Detect which cell encompasses the target text, then output its [X, Y] center coordinate. 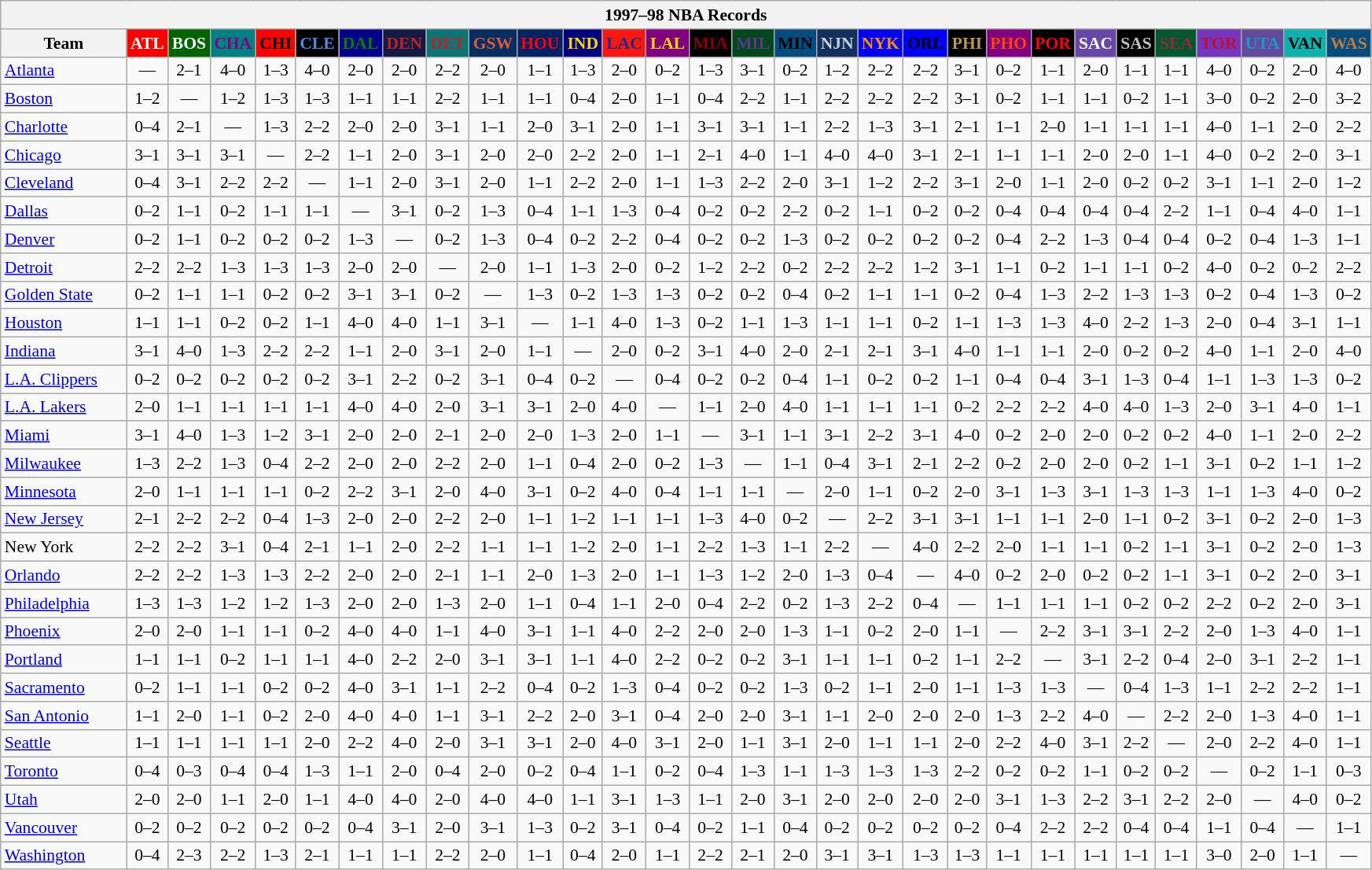
Cleveland [64, 183]
Atlanta [64, 71]
Charlotte [64, 127]
L.A. Clippers [64, 379]
Philadelphia [64, 603]
Sacramento [64, 688]
DAL [361, 43]
NJN [837, 43]
Chicago [64, 155]
UTA [1263, 43]
Team [64, 43]
Washington [64, 856]
SEA [1176, 43]
MIN [795, 43]
CLE [318, 43]
Detroit [64, 267]
POR [1053, 43]
NYK [881, 43]
DET [448, 43]
DEN [404, 43]
LAL [668, 43]
IND [583, 43]
TOR [1219, 43]
MIA [710, 43]
Orlando [64, 576]
Milwaukee [64, 463]
CHI [275, 43]
Portland [64, 660]
VAN [1305, 43]
Boston [64, 99]
MIL [753, 43]
PHI [967, 43]
Indiana [64, 352]
Minnesota [64, 492]
Utah [64, 800]
ATL [148, 43]
New Jersey [64, 519]
SAS [1136, 43]
3–2 [1349, 99]
Golden State [64, 295]
BOS [189, 43]
1997–98 NBA Records [686, 15]
San Antonio [64, 716]
Phoenix [64, 632]
LAC [624, 43]
Denver [64, 239]
HOU [539, 43]
PHO [1008, 43]
GSW [494, 43]
Houston [64, 323]
Seattle [64, 743]
SAC [1096, 43]
Miami [64, 436]
WAS [1349, 43]
Toronto [64, 772]
ORL [926, 43]
CHA [233, 43]
2–3 [189, 856]
L.A. Lakers [64, 407]
New York [64, 547]
Vancouver [64, 828]
Dallas [64, 212]
